Detect which cell encompasses the target text, then output its (X, Y) center coordinate. 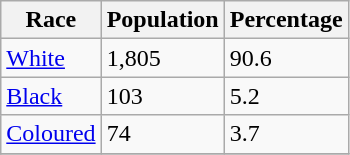
Percentage (286, 20)
1,805 (162, 58)
White (51, 58)
5.2 (286, 96)
90.6 (286, 58)
Population (162, 20)
Coloured (51, 134)
3.7 (286, 134)
Race (51, 20)
74 (162, 134)
Black (51, 96)
103 (162, 96)
